Scan for the cell matching the given text and deliver its (x, y) coordinate at center. 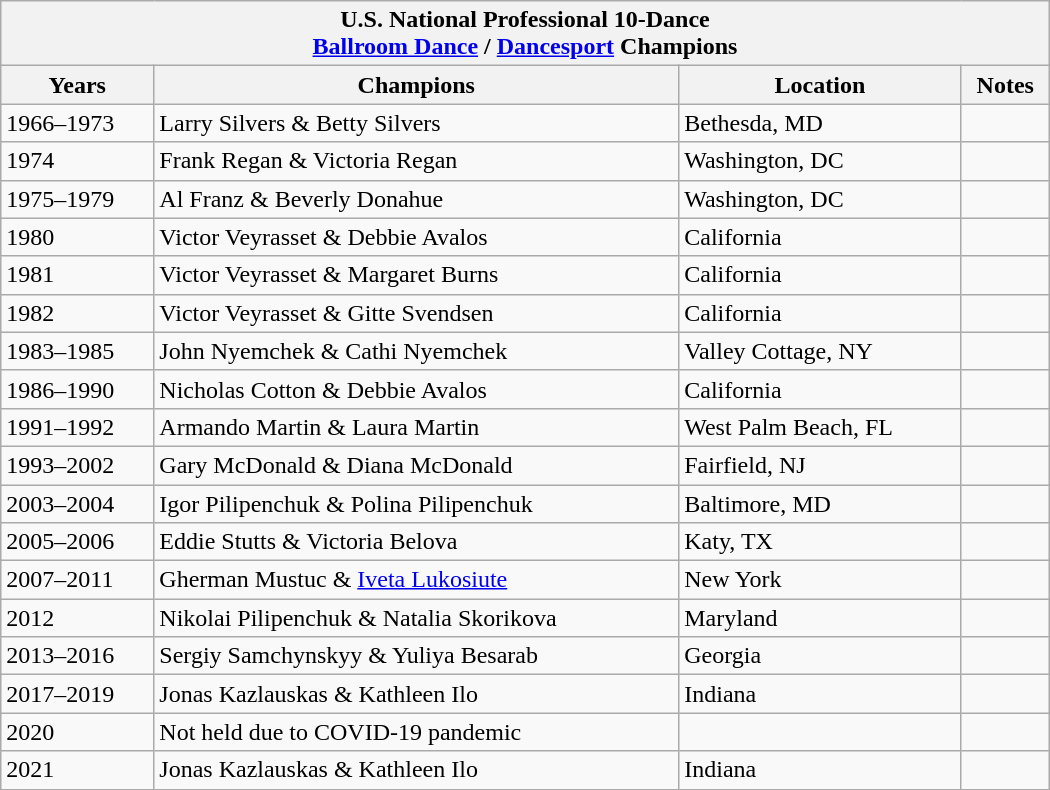
Valley Cottage, NY (820, 351)
Champions (416, 85)
1966–1973 (78, 123)
2021 (78, 770)
1974 (78, 161)
West Palm Beach, FL (820, 427)
Fairfield, NJ (820, 465)
Years (78, 85)
Notes (1005, 85)
2017–2019 (78, 694)
Sergiy Samchynskyy & Yuliya Besarab (416, 656)
2005–2006 (78, 542)
2020 (78, 732)
Maryland (820, 618)
John Nyemchek & Cathi Nyemchek (416, 351)
1975–1979 (78, 199)
Armando Martin & Laura Martin (416, 427)
Al Franz & Beverly Donahue (416, 199)
U.S. National Professional 10-DanceBallroom Dance / Dancesport Champions (525, 34)
Gherman Mustuc & Iveta Lukosiute (416, 580)
Gary McDonald & Diana McDonald (416, 465)
1981 (78, 275)
Victor Veyrasset & Debbie Avalos (416, 237)
Georgia (820, 656)
1993–2002 (78, 465)
Igor Pilipenchuk & Polina Pilipenchuk (416, 503)
Larry Silvers & Betty Silvers (416, 123)
1983–1985 (78, 351)
Location (820, 85)
Frank Regan & Victoria Regan (416, 161)
Bethesda, MD (820, 123)
2013–2016 (78, 656)
1980 (78, 237)
Eddie Stutts & Victoria Belova (416, 542)
Victor Veyrasset & Margaret Burns (416, 275)
Victor Veyrasset & Gitte Svendsen (416, 313)
1986–1990 (78, 389)
Nicholas Cotton & Debbie Avalos (416, 389)
2003–2004 (78, 503)
Not held due to COVID-19 pandemic (416, 732)
New York (820, 580)
2012 (78, 618)
Katy, TX (820, 542)
Baltimore, MD (820, 503)
1982 (78, 313)
1991–1992 (78, 427)
Nikolai Pilipenchuk & Natalia Skorikova (416, 618)
2007–2011 (78, 580)
